From the cell containing the given text, extract its center point as [x, y] coordinate. 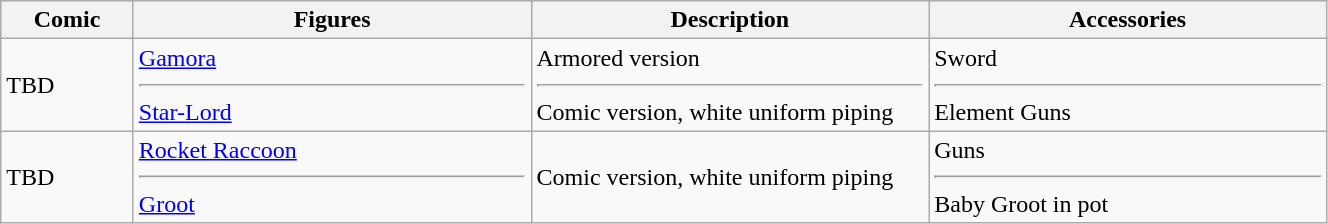
Comic version, white uniform piping [730, 177]
SwordElement Guns [1128, 85]
Comic [68, 20]
Armored versionComic version, white uniform piping [730, 85]
GunsBaby Groot in pot [1128, 177]
Accessories [1128, 20]
GamoraStar-Lord [332, 85]
Rocket RaccoonGroot [332, 177]
Figures [332, 20]
Description [730, 20]
